Locate the cell with the specified text and output its (x, y) center coordinate. 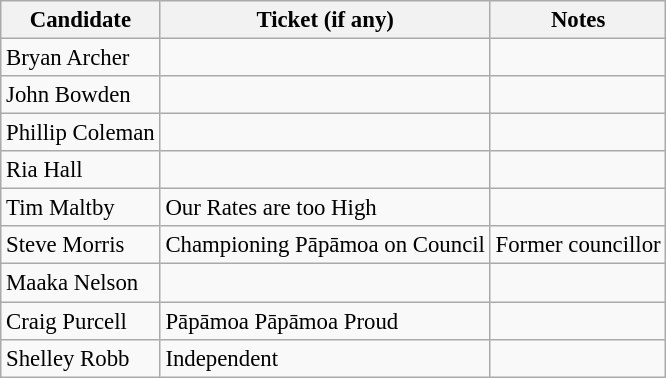
John Bowden (80, 95)
Independent (325, 358)
Phillip Coleman (80, 133)
Notes (578, 20)
Pāpāmoa Pāpāmoa Proud (325, 321)
Craig Purcell (80, 321)
Our Rates are too High (325, 208)
Candidate (80, 20)
Championing Pāpāmoa on Council (325, 245)
Ticket (if any) (325, 20)
Tim Maltby (80, 208)
Ria Hall (80, 170)
Former councillor (578, 245)
Steve Morris (80, 245)
Bryan Archer (80, 58)
Shelley Robb (80, 358)
Maaka Nelson (80, 283)
